Return [x, y] of the center of cell containing provided text 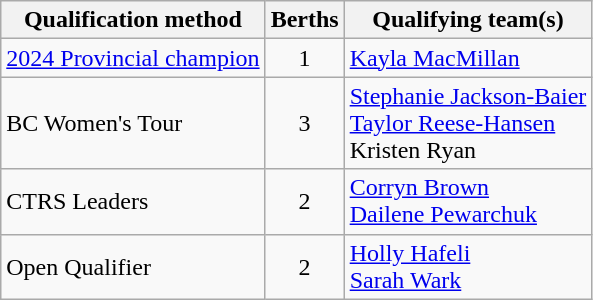
2024 Provincial champion [133, 58]
Berths [304, 20]
Corryn Brown Dailene Pewarchuk [468, 202]
CTRS Leaders [133, 202]
Holly Hafeli Sarah Wark [468, 266]
Stephanie Jackson-Baier Taylor Reese-Hansen Kristen Ryan [468, 123]
Qualification method [133, 20]
1 [304, 58]
BC Women's Tour [133, 123]
3 [304, 123]
Open Qualifier [133, 266]
Qualifying team(s) [468, 20]
Kayla MacMillan [468, 58]
